Provide the [X, Y] coordinate of the cell's center where the given text is located.  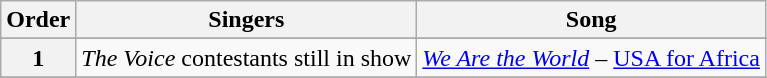
1 [38, 58]
We Are the World – USA for Africa [592, 58]
Order [38, 20]
Song [592, 20]
The Voice contestants still in show [246, 58]
Singers [246, 20]
